Return (x, y) of the center of cell containing provided text 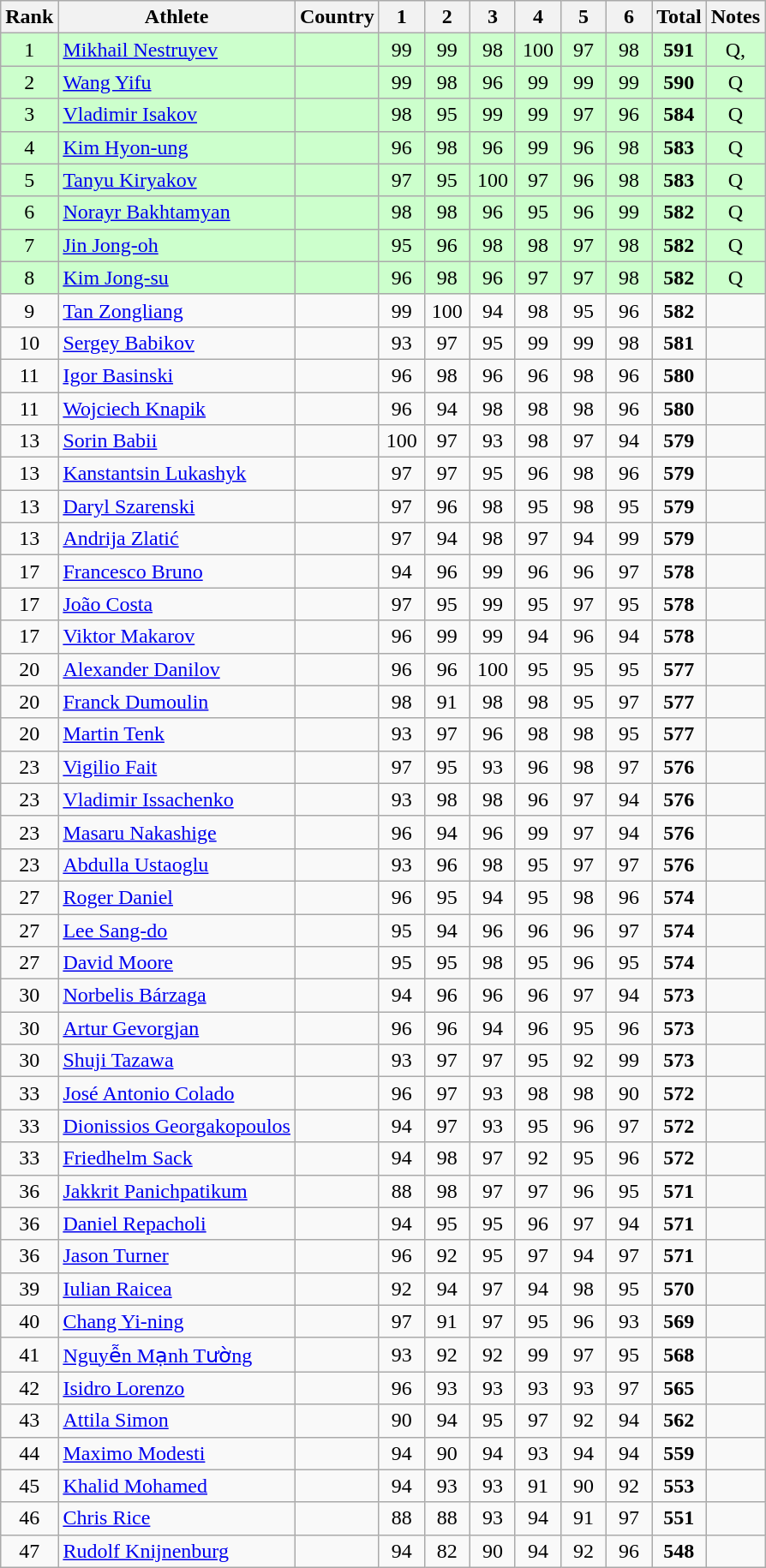
10 (29, 343)
Martin Tenk (177, 734)
Igor Basinski (177, 375)
581 (679, 343)
584 (679, 115)
Viktor Makarov (177, 637)
8 (29, 278)
Vigilio Fait (177, 767)
Rank (29, 17)
Daryl Szarenski (177, 506)
82 (447, 1551)
562 (679, 1421)
Andrija Zlatić (177, 539)
Country (337, 17)
Artur Gevorgjan (177, 1028)
590 (679, 82)
9 (29, 310)
45 (29, 1486)
Lee Sang-do (177, 930)
José Antonio Colado (177, 1093)
Mikhail Nestruyev (177, 50)
Friedhelm Sack (177, 1158)
Francesco Bruno (177, 572)
41 (29, 1355)
Wang Yifu (177, 82)
Franck Dumoulin (177, 702)
João Costa (177, 604)
Dionissios Georgakopoulos (177, 1126)
570 (679, 1289)
568 (679, 1355)
Iulian Raicea (177, 1289)
Notes (735, 17)
Daniel Repacholi (177, 1224)
7 (29, 245)
Abdulla Ustaoglu (177, 865)
Athlete (177, 17)
David Moore (177, 963)
Norayr Bakhtamyan (177, 212)
551 (679, 1518)
Nguyễn Mạnh Tường (177, 1355)
565 (679, 1388)
569 (679, 1321)
Wojciech Knapik (177, 409)
44 (29, 1453)
Tan Zongliang (177, 310)
43 (29, 1421)
47 (29, 1551)
40 (29, 1321)
Tanyu Kiryakov (177, 180)
591 (679, 50)
42 (29, 1388)
Sorin Babii (177, 441)
Q, (735, 50)
39 (29, 1289)
Khalid Mohamed (177, 1486)
Alexander Danilov (177, 669)
Roger Daniel (177, 897)
Chris Rice (177, 1518)
Masaru Nakashige (177, 832)
Jakkrit Panichpatikum (177, 1191)
46 (29, 1518)
Maximo Modesti (177, 1453)
Kim Hyon-ung (177, 147)
Norbelis Bárzaga (177, 996)
Kanstantsin Lukashyk (177, 474)
Jason Turner (177, 1256)
559 (679, 1453)
Kim Jong-su (177, 278)
Shuji Tazawa (177, 1061)
Vladimir Issachenko (177, 799)
Chang Yi-ning (177, 1321)
553 (679, 1486)
548 (679, 1551)
Isidro Lorenzo (177, 1388)
Sergey Babikov (177, 343)
Attila Simon (177, 1421)
Total (679, 17)
Jin Jong-oh (177, 245)
Vladimir Isakov (177, 115)
Rudolf Knijnenburg (177, 1551)
